For the text-containing cell, return its midpoint in (x, y) coordinate format. 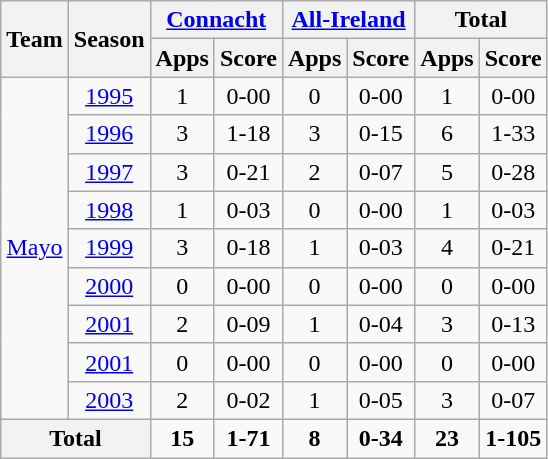
8 (314, 438)
0-05 (381, 400)
0-18 (248, 248)
1995 (109, 96)
4 (447, 248)
6 (447, 134)
1998 (109, 210)
1-18 (248, 134)
23 (447, 438)
1-33 (513, 134)
1999 (109, 248)
Connacht (216, 20)
2003 (109, 400)
0-15 (381, 134)
Team (35, 39)
0-13 (513, 324)
All-Ireland (348, 20)
0-09 (248, 324)
Season (109, 39)
15 (182, 438)
1-105 (513, 438)
0-28 (513, 172)
1-71 (248, 438)
2000 (109, 286)
1996 (109, 134)
0-34 (381, 438)
5 (447, 172)
1997 (109, 172)
Mayo (35, 248)
0-04 (381, 324)
0-02 (248, 400)
